Search for the cell housing the specified text and yield its (x, y) center coordinate. 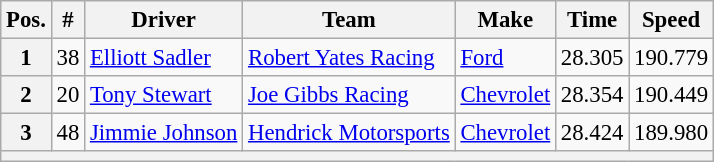
2 (26, 95)
189.980 (672, 133)
1 (26, 58)
Tony Stewart (164, 95)
28.305 (592, 58)
28.354 (592, 95)
20 (68, 95)
Time (592, 20)
Driver (164, 20)
190.449 (672, 95)
190.779 (672, 58)
Joe Gibbs Racing (349, 95)
Robert Yates Racing (349, 58)
28.424 (592, 133)
Speed (672, 20)
Jimmie Johnson (164, 133)
3 (26, 133)
Ford (505, 58)
Pos. (26, 20)
# (68, 20)
Hendrick Motorsports (349, 133)
Elliott Sadler (164, 58)
Make (505, 20)
48 (68, 133)
38 (68, 58)
Team (349, 20)
